For the text-containing cell, return its midpoint in (x, y) coordinate format. 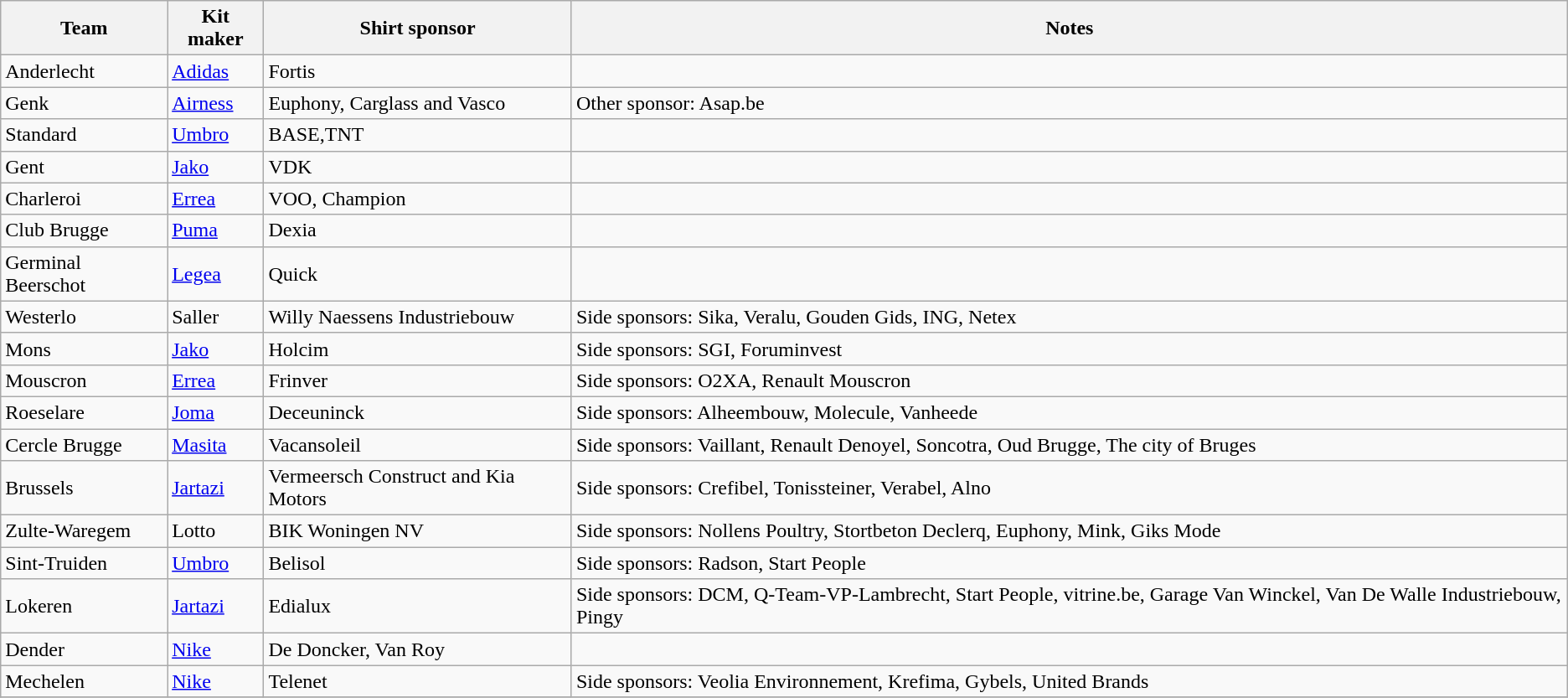
Euphony, Carglass and Vasco (418, 103)
BIK Woningen NV (418, 531)
Shirt sponsor (418, 28)
Frinver (418, 380)
VOO, Champion (418, 199)
Telenet (418, 681)
Willy Naessens Industriebouw (418, 317)
Fortis (418, 71)
Side sponsors: Alheembouw, Molecule, Vanheede (1069, 412)
Side sponsors: Sika, Veralu, Gouden Gids, ING, Netex (1069, 317)
Quick (418, 273)
Vermeersch Construct and Kia Motors (418, 488)
Masita (216, 445)
Saller (216, 317)
Legea (216, 273)
Belisol (418, 563)
Germinal Beerschot (84, 273)
Other sponsor: Asap.be (1069, 103)
Team (84, 28)
Dender (84, 649)
Sint-Truiden (84, 563)
Airness (216, 103)
Side sponsors: Nollens Poultry, Stortbeton Declerq, Euphony, Mink, Giks Mode (1069, 531)
Side sponsors: Veolia Environnement, Krefima, Gybels, United Brands (1069, 681)
Notes (1069, 28)
Holcim (418, 349)
Gent (84, 167)
Side sponsors: Vaillant, Renault Denoyel, Soncotra, Oud Brugge, The city of Bruges (1069, 445)
Side sponsors: Crefibel, Tonissteiner, Verabel, Alno (1069, 488)
Kit maker (216, 28)
Vacansoleil (418, 445)
Mouscron (84, 380)
Side sponsors: Radson, Start People (1069, 563)
Side sponsors: SGI, Foruminvest (1069, 349)
Edialux (418, 607)
Anderlecht (84, 71)
De Doncker, Van Roy (418, 649)
Lokeren (84, 607)
Adidas (216, 71)
BASE,TNT (418, 135)
Charleroi (84, 199)
Dexia (418, 230)
Lotto (216, 531)
Cercle Brugge (84, 445)
VDK (418, 167)
Genk (84, 103)
Side sponsors: O2XA, Renault Mouscron (1069, 380)
Standard (84, 135)
Mechelen (84, 681)
Club Brugge (84, 230)
Zulte-Waregem (84, 531)
Deceuninck (418, 412)
Joma (216, 412)
Puma (216, 230)
Side sponsors: DCM, Q-Team-VP-Lambrecht, Start People, vitrine.be, Garage Van Winckel, Van De Walle Industriebouw, Pingy (1069, 607)
Westerlo (84, 317)
Brussels (84, 488)
Mons (84, 349)
Roeselare (84, 412)
